Find where the given text appears and provide that cell's center as [X, Y] coordinate. 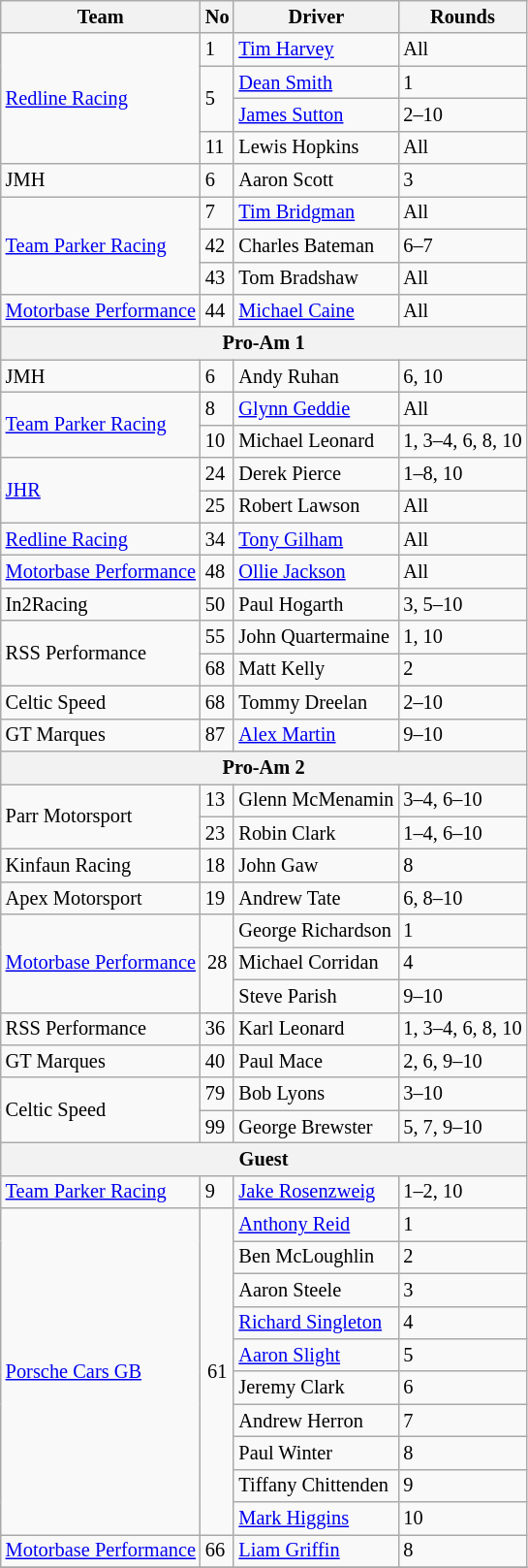
87 [217, 735]
No [217, 16]
19 [217, 898]
George Brewster [316, 1127]
1–4, 6–10 [462, 833]
Michael Corridan [316, 963]
66 [217, 1551]
Paul Mace [316, 1061]
Parr Motorsport [101, 816]
Liam Griffin [316, 1551]
Michael Leonard [316, 441]
Rounds [462, 16]
Andrew Tate [316, 898]
5, 7, 9–10 [462, 1127]
Aaron Steele [316, 1290]
11 [217, 147]
Glenn McMenamin [316, 800]
48 [217, 571]
James Sutton [316, 114]
Bob Lyons [316, 1094]
Mark Higgins [316, 1519]
Team [101, 16]
40 [217, 1061]
99 [217, 1127]
Ben McLoughlin [316, 1257]
Derek Pierce [316, 474]
36 [217, 1029]
42 [217, 245]
Aaron Slight [316, 1355]
13 [217, 800]
John Quartermaine [316, 637]
Tommy Dreelan [316, 702]
Aaron Scott [316, 180]
Ollie Jackson [316, 571]
3, 5–10 [462, 604]
Paul Hogarth [316, 604]
Pro-Am 1 [264, 343]
Michael Caine [316, 310]
George Richardson [316, 931]
Andy Ruhan [316, 376]
Tom Bradshaw [316, 278]
Jeremy Clark [316, 1388]
Guest [264, 1159]
Tim Harvey [316, 49]
43 [217, 278]
61 [217, 1371]
28 [217, 964]
Dean Smith [316, 82]
Tim Bridgman [316, 212]
In2Racing [101, 604]
Steve Parish [316, 996]
Apex Motorsport [101, 898]
Paul Winter [316, 1453]
Matt Kelly [316, 669]
Anthony Reid [316, 1225]
Glynn Geddie [316, 408]
18 [217, 865]
34 [217, 539]
Jake Rosenzweig [316, 1192]
2, 6, 9–10 [462, 1061]
Alex Martin [316, 735]
6, 8–10 [462, 898]
25 [217, 506]
Porsche Cars GB [101, 1371]
Charles Bateman [316, 245]
79 [217, 1094]
55 [217, 637]
24 [217, 474]
3–10 [462, 1094]
JHR [101, 491]
Kinfaun Racing [101, 865]
6–7 [462, 245]
Karl Leonard [316, 1029]
1–8, 10 [462, 474]
Andrew Herron [316, 1421]
Tony Gilham [316, 539]
Robin Clark [316, 833]
Pro-Am 2 [264, 767]
Richard Singleton [316, 1323]
Driver [316, 16]
1, 10 [462, 637]
Robert Lawson [316, 506]
1–2, 10 [462, 1192]
44 [217, 310]
Lewis Hopkins [316, 147]
Tiffany Chittenden [316, 1486]
John Gaw [316, 865]
6, 10 [462, 376]
3–4, 6–10 [462, 800]
23 [217, 833]
50 [217, 604]
